Scan for the cell matching the given text and deliver its [x, y] coordinate at center. 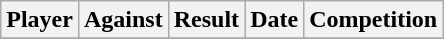
Date [274, 20]
Player [40, 20]
Result [206, 20]
Competition [374, 20]
Against [123, 20]
